Identify which cell holds the provided text, then report its (x, y) central coordinate. 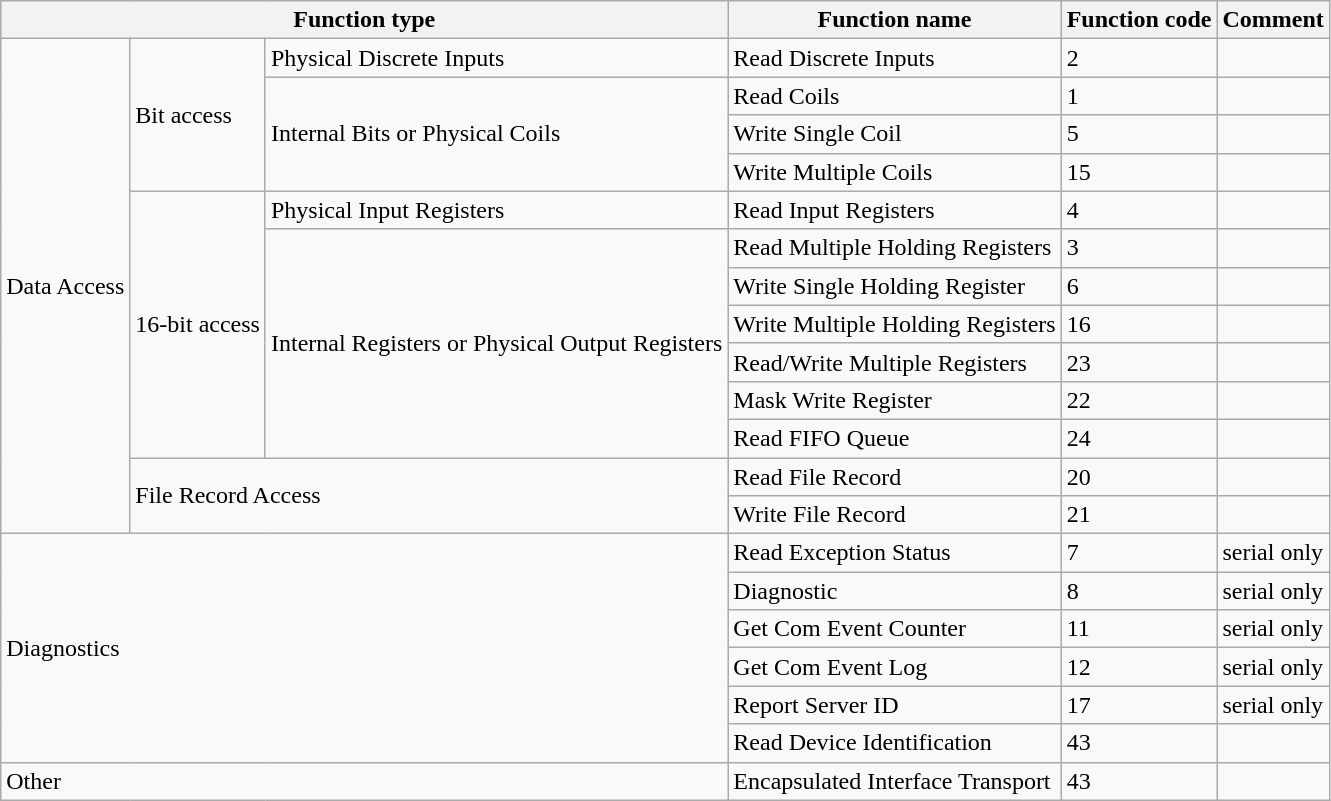
Internal Registers or Physical Output Registers (496, 343)
17 (1139, 705)
Physical Discrete Inputs (496, 58)
Write Multiple Coils (894, 172)
Bit access (198, 115)
2 (1139, 58)
Read Device Identification (894, 743)
4 (1139, 210)
23 (1139, 362)
7 (1139, 553)
Function name (894, 20)
16-bit access (198, 324)
Get Com Event Counter (894, 629)
6 (1139, 286)
21 (1139, 515)
Function code (1139, 20)
Read File Record (894, 477)
Write Multiple Holding Registers (894, 324)
Write Single Holding Register (894, 286)
Read FIFO Queue (894, 438)
15 (1139, 172)
Encapsulated Interface Transport (894, 781)
22 (1139, 400)
Comment (1273, 20)
Read Multiple Holding Registers (894, 248)
Read/Write Multiple Registers (894, 362)
File Record Access (429, 496)
8 (1139, 591)
11 (1139, 629)
Read Discrete Inputs (894, 58)
Other (364, 781)
Read Exception Status (894, 553)
Write Single Coil (894, 134)
Write File Record (894, 515)
Physical Input Registers (496, 210)
Get Com Event Log (894, 667)
Report Server ID (894, 705)
20 (1139, 477)
5 (1139, 134)
3 (1139, 248)
Data Access (66, 286)
24 (1139, 438)
Diagnostic (894, 591)
Read Input Registers (894, 210)
Mask Write Register (894, 400)
1 (1139, 96)
Diagnostics (364, 648)
Function type (364, 20)
Read Coils (894, 96)
16 (1139, 324)
Internal Bits or Physical Coils (496, 134)
12 (1139, 667)
